Scan for the cell matching the given text and deliver its [x, y] coordinate at center. 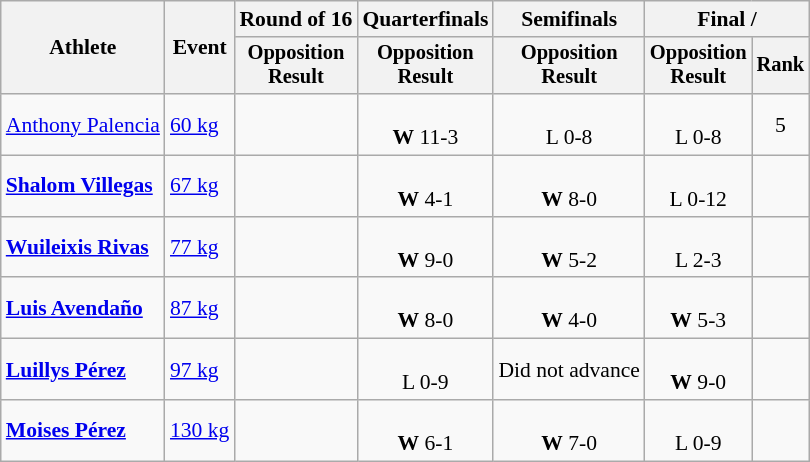
Final / [727, 19]
W 6-1 [425, 430]
Event [200, 48]
Semifinals [569, 19]
Round of 16 [296, 19]
W 7-0 [569, 430]
W 5-2 [569, 248]
Moises Pérez [83, 430]
L 0-12 [698, 186]
Luillys Pérez [83, 370]
W 11-3 [425, 124]
60 kg [200, 124]
Shalom Villegas [83, 186]
W 5-3 [698, 308]
Rank [781, 66]
87 kg [200, 308]
Luis Avendaño [83, 308]
L 2-3 [698, 248]
5 [781, 124]
Athlete [83, 48]
Anthony Palencia [83, 124]
130 kg [200, 430]
W 4-1 [425, 186]
Wuileixis Rivas [83, 248]
Quarterfinals [425, 19]
77 kg [200, 248]
67 kg [200, 186]
97 kg [200, 370]
Did not advance [569, 370]
W 4-0 [569, 308]
